Detect which cell encompasses the target text, then output its [x, y] center coordinate. 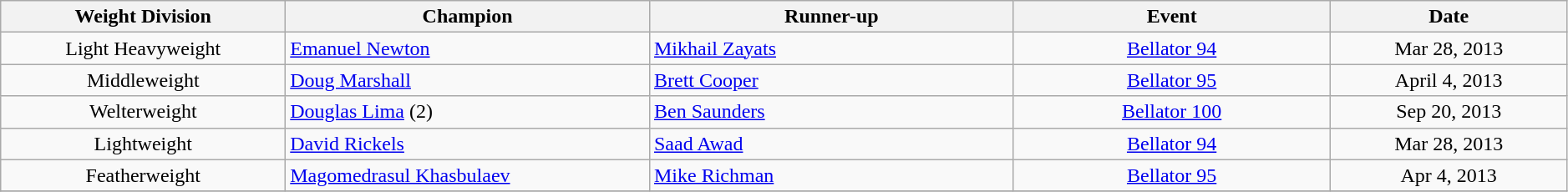
Emanuel Newton [468, 48]
Apr 4, 2013 [1449, 175]
Magomedrasul Khasbulaev [468, 175]
Lightweight [144, 144]
Welterweight [144, 112]
Featherweight [144, 175]
Ben Saunders [831, 112]
Sep 20, 2013 [1449, 112]
Date [1449, 17]
Middleweight [144, 80]
Champion [468, 17]
Mikhail Zayats [831, 48]
Saad Awad [831, 144]
Event [1171, 17]
Runner-up [831, 17]
Douglas Lima (2) [468, 112]
Brett Cooper [831, 80]
Bellator 100 [1171, 112]
Light Heavyweight [144, 48]
April 4, 2013 [1449, 80]
David Rickels [468, 144]
Doug Marshall [468, 80]
Mike Richman [831, 175]
Weight Division [144, 17]
